For the text-containing cell, return its midpoint in [X, Y] coordinate format. 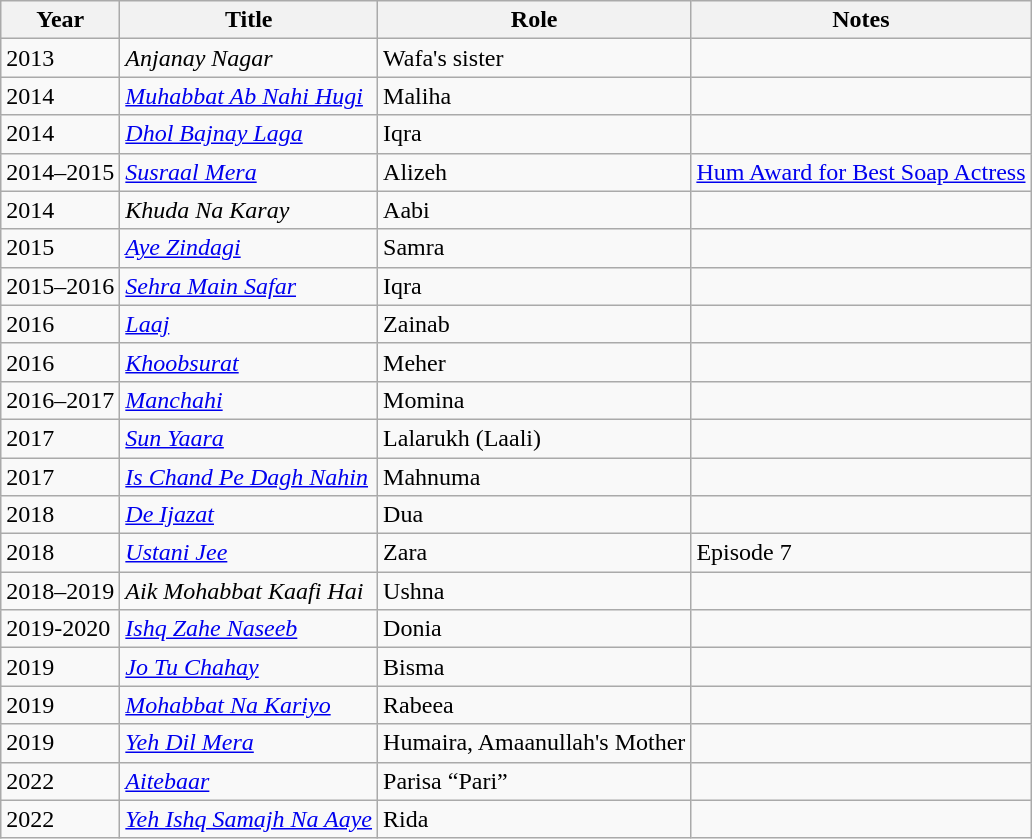
Manchahi [249, 400]
Samra [534, 248]
Is Chand Pe Dagh Nahin [249, 477]
Lalarukh (Laali) [534, 438]
2019-2020 [60, 629]
Dhol Bajnay Laga [249, 134]
Ustani Jee [249, 553]
Momina [534, 400]
Khoobsurat [249, 362]
Alizeh [534, 172]
Zainab [534, 324]
Wafa's sister [534, 58]
Year [60, 20]
Dua [534, 515]
2013 [60, 58]
Rida [534, 819]
Aik Mohabbat Kaafi Hai [249, 591]
2014–2015 [60, 172]
Hum Award for Best Soap Actress [861, 172]
Aye Zindagi [249, 248]
Ushna [534, 591]
2016–2017 [60, 400]
Aitebaar [249, 781]
Mahnuma [534, 477]
Donia [534, 629]
Susraal Mera [249, 172]
2015–2016 [60, 286]
Sehra Main Safar [249, 286]
2018–2019 [60, 591]
Laaj [249, 324]
Khuda Na Karay [249, 210]
2015 [60, 248]
Anjanay Nagar [249, 58]
Ishq Zahe Naseeb [249, 629]
Parisa “Pari” [534, 781]
De Ijazat [249, 515]
Rabeea [534, 705]
Mohabbat Na Kariyo [249, 705]
Sun Yaara [249, 438]
Jo Tu Chahay [249, 667]
Muhabbat Ab Nahi Hugi [249, 96]
Notes [861, 20]
Aabi [534, 210]
Maliha [534, 96]
Title [249, 20]
Yeh Dil Mera [249, 743]
Role [534, 20]
Episode 7 [861, 553]
Bisma [534, 667]
Zara [534, 553]
Humaira, Amaanullah's Mother [534, 743]
Yeh Ishq Samajh Na Aaye [249, 819]
Meher [534, 362]
